From the cell containing the given text, extract its center point as (x, y) coordinate. 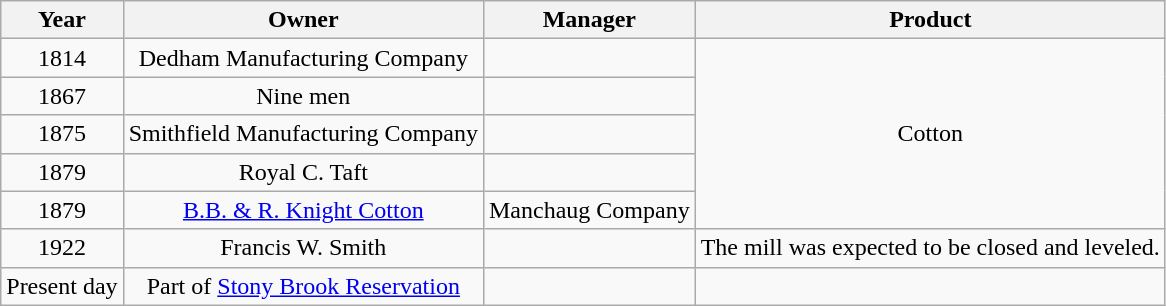
Cotton (930, 134)
Owner (303, 20)
Present day (62, 286)
Year (62, 20)
1867 (62, 96)
Part of Stony Brook Reservation (303, 286)
Manager (589, 20)
Smithfield Manufacturing Company (303, 134)
B.B. & R. Knight Cotton (303, 210)
Manchaug Company (589, 210)
1875 (62, 134)
The mill was expected to be closed and leveled. (930, 248)
Nine men (303, 96)
Dedham Manufacturing Company (303, 58)
Royal C. Taft (303, 172)
1814 (62, 58)
Product (930, 20)
1922 (62, 248)
Francis W. Smith (303, 248)
